Search for the cell housing the specified text and yield its (X, Y) center coordinate. 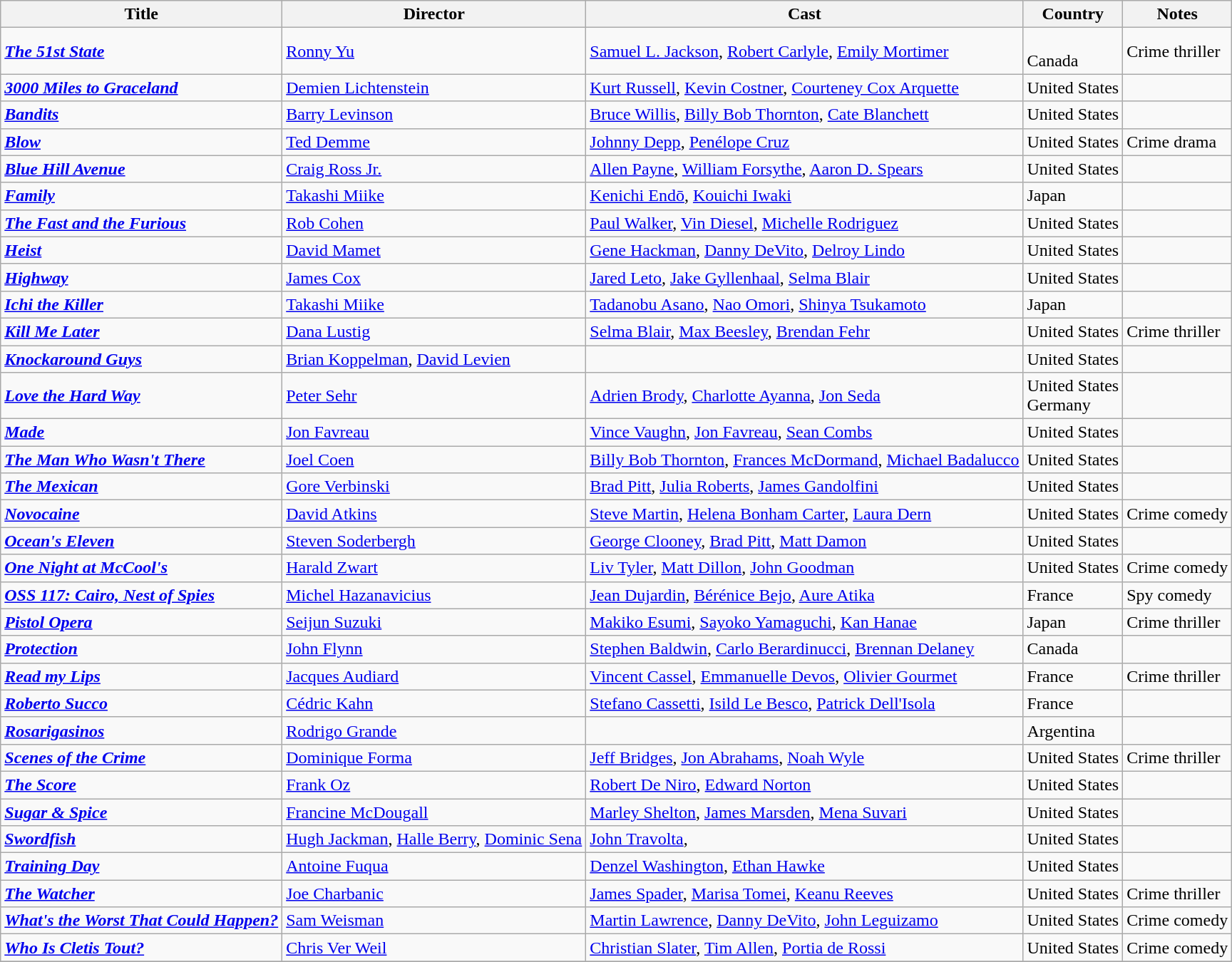
John Travolta, (804, 839)
Martin Lawrence, Danny DeVito, John Leguizamo (804, 921)
Rodrigo Grande (434, 730)
Knockaround Guys (141, 358)
Bruce Willis, Billy Bob Thornton, Cate Blanchett (804, 115)
Jeff Bridges, Jon Abrahams, Noah Wyle (804, 757)
Ichi the Killer (141, 304)
Novocaine (141, 514)
Demien Lichtenstein (434, 88)
Dominique Forma (434, 757)
David Atkins (434, 514)
Hugh Jackman, Halle Berry, Dominic Sena (434, 839)
Cast (804, 14)
Protection (141, 649)
Made (141, 433)
Gore Verbinski (434, 487)
Blue Hill Avenue (141, 169)
Country (1073, 14)
The Mexican (141, 487)
Heist (141, 250)
Ted Demme (434, 142)
3000 Miles to Graceland (141, 88)
Swordfish (141, 839)
Antoine Fuqua (434, 867)
George Clooney, Brad Pitt, Matt Damon (804, 541)
Love the Hard Way (141, 396)
OSS 117: Cairo, Nest of Spies (141, 595)
Seijun Suzuki (434, 622)
Brad Pitt, Julia Roberts, James Gandolfini (804, 487)
Director (434, 14)
Barry Levinson (434, 115)
The 51st State (141, 51)
Chris Ver Weil (434, 948)
Stephen Baldwin, Carlo Berardinucci, Brennan Delaney (804, 649)
Samuel L. Jackson, Robert Carlyle, Emily Mortimer (804, 51)
Cédric Kahn (434, 703)
One Night at McCool's (141, 568)
John Flynn (434, 649)
Michel Hazanavicius (434, 595)
Kenichi Endō, Kouichi Iwaki (804, 196)
Ocean's Eleven (141, 541)
Stefano Cassetti, Isild Le Besco, Patrick Dell'Isola (804, 703)
Billy Bob Thornton, Frances McDormand, Michael Badalucco (804, 460)
Jared Leto, Jake Gyllenhaal, Selma Blair (804, 277)
James Cox (434, 277)
Ronny Yu (434, 51)
Sam Weisman (434, 921)
The Man Who Wasn't There (141, 460)
Argentina (1073, 730)
Brian Koppelman, David Levien (434, 358)
Read my Lips (141, 676)
Denzel Washington, Ethan Hawke (804, 867)
Craig Ross Jr. (434, 169)
Rob Cohen (434, 223)
The Watcher (141, 894)
Notes (1178, 14)
Bandits (141, 115)
Rosarigasinos (141, 730)
Liv Tyler, Matt Dillon, John Goodman (804, 568)
Spy comedy (1178, 595)
Blow (141, 142)
Adrien Brody, Charlotte Ayanna, Jon Seda (804, 396)
Selma Blair, Max Beesley, Brendan Fehr (804, 331)
Tadanobu Asano, Nao Omori, Shinya Tsukamoto (804, 304)
Harald Zwart (434, 568)
Dana Lustig (434, 331)
Jean Dujardin, Bérénice Bejo, Aure Atika (804, 595)
Jon Favreau (434, 433)
Paul Walker, Vin Diesel, Michelle Rodriguez (804, 223)
Robert De Niro, Edward Norton (804, 785)
Joe Charbanic (434, 894)
Jacques Audiard (434, 676)
Johnny Depp, Penélope Cruz (804, 142)
Peter Sehr (434, 396)
Kurt Russell, Kevin Costner, Courteney Cox Arquette (804, 88)
Francine McDougall (434, 812)
Makiko Esumi, Sayoko Yamaguchi, Kan Hanae (804, 622)
What's the Worst That Could Happen? (141, 921)
Family (141, 196)
Joel Coen (434, 460)
Who Is Cletis Tout? (141, 948)
Pistol Opera (141, 622)
Title (141, 14)
United StatesGermany (1073, 396)
David Mamet (434, 250)
Highway (141, 277)
Vince Vaughn, Jon Favreau, Sean Combs (804, 433)
James Spader, Marisa Tomei, Keanu Reeves (804, 894)
Sugar & Spice (141, 812)
Gene Hackman, Danny DeVito, Delroy Lindo (804, 250)
The Score (141, 785)
Frank Oz (434, 785)
Christian Slater, Tim Allen, Portia de Rossi (804, 948)
Vincent Cassel, Emmanuelle Devos, Olivier Gourmet (804, 676)
Scenes of the Crime (141, 757)
Marley Shelton, James Marsden, Mena Suvari (804, 812)
Training Day (141, 867)
Steven Soderbergh (434, 541)
Steve Martin, Helena Bonham Carter, Laura Dern (804, 514)
Crime drama (1178, 142)
Roberto Succo (141, 703)
The Fast and the Furious (141, 223)
Allen Payne, William Forsythe, Aaron D. Spears (804, 169)
Kill Me Later (141, 331)
